Return the [x, y] coordinate for the center point of the cell that contains the specified text.  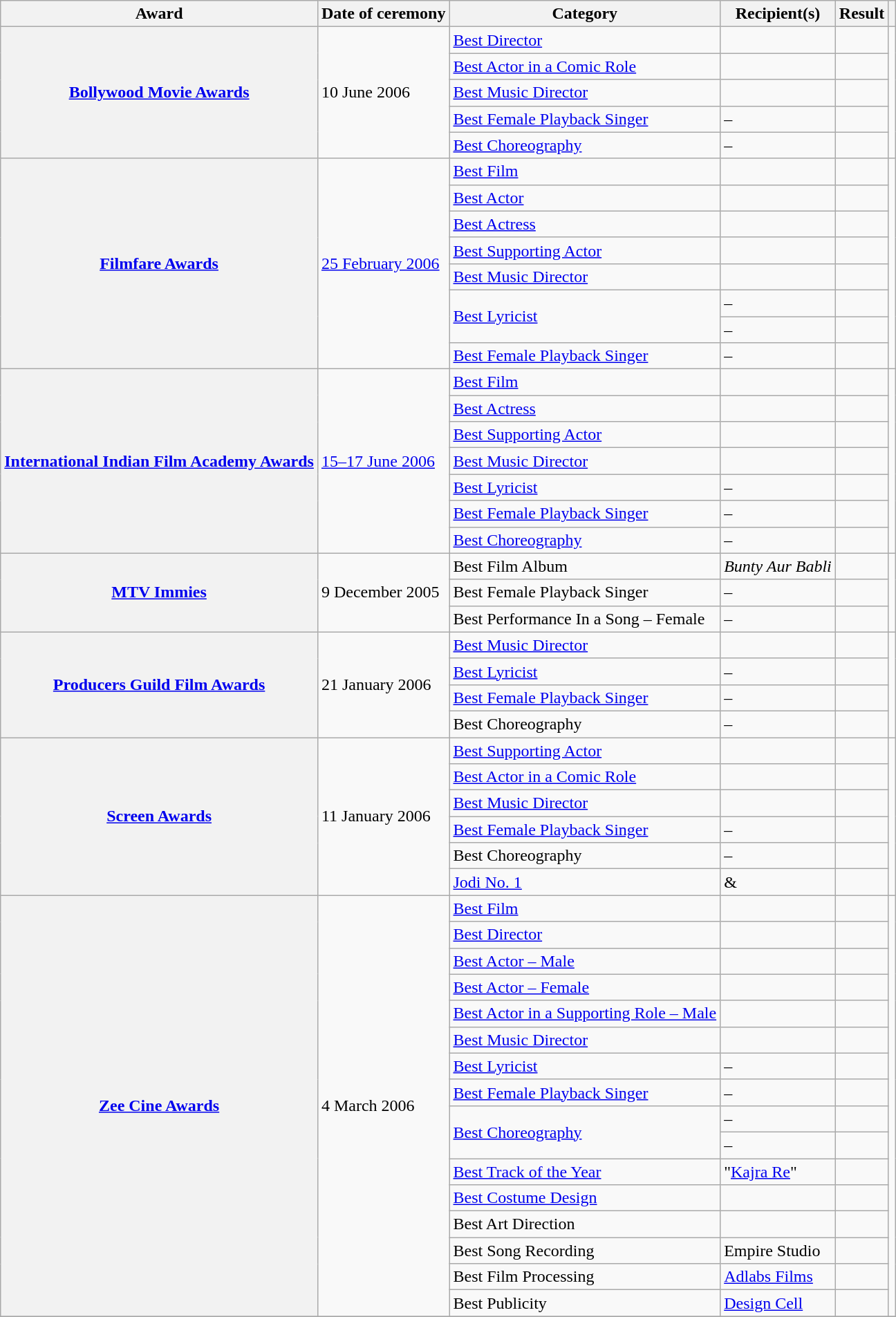
Filmfare Awards [159, 263]
25 February 2006 [383, 263]
Design Cell [778, 1303]
Category [585, 14]
Best Actor in a Supporting Role – Male [585, 1014]
Empire Studio [778, 1251]
4 March 2006 [383, 1106]
Best Actor – Male [585, 961]
Recipient(s) [778, 14]
& [778, 882]
Best Film Processing [585, 1277]
Best Song Recording [585, 1251]
10 June 2006 [383, 93]
Best Film Album [585, 566]
Award [159, 14]
Adlabs Films [778, 1277]
Best Costume Design [585, 1198]
Best Track of the Year [585, 1172]
"Kajra Re" [778, 1172]
Best Art Direction [585, 1224]
11 January 2006 [383, 816]
21 January 2006 [383, 684]
Best Actor [585, 198]
15–17 June 2006 [383, 461]
Best Actor – Female [585, 987]
International Indian Film Academy Awards [159, 461]
Producers Guild Film Awards [159, 684]
Best Publicity [585, 1303]
Best Performance In a Song – Female [585, 619]
Bollywood Movie Awards [159, 93]
Date of ceremony [383, 14]
9 December 2005 [383, 592]
Screen Awards [159, 816]
Bunty Aur Babli [778, 566]
Jodi No. 1 [585, 882]
Zee Cine Awards [159, 1106]
MTV Immies [159, 592]
Result [861, 14]
